Detect which cell encompasses the target text, then output its (x, y) center coordinate. 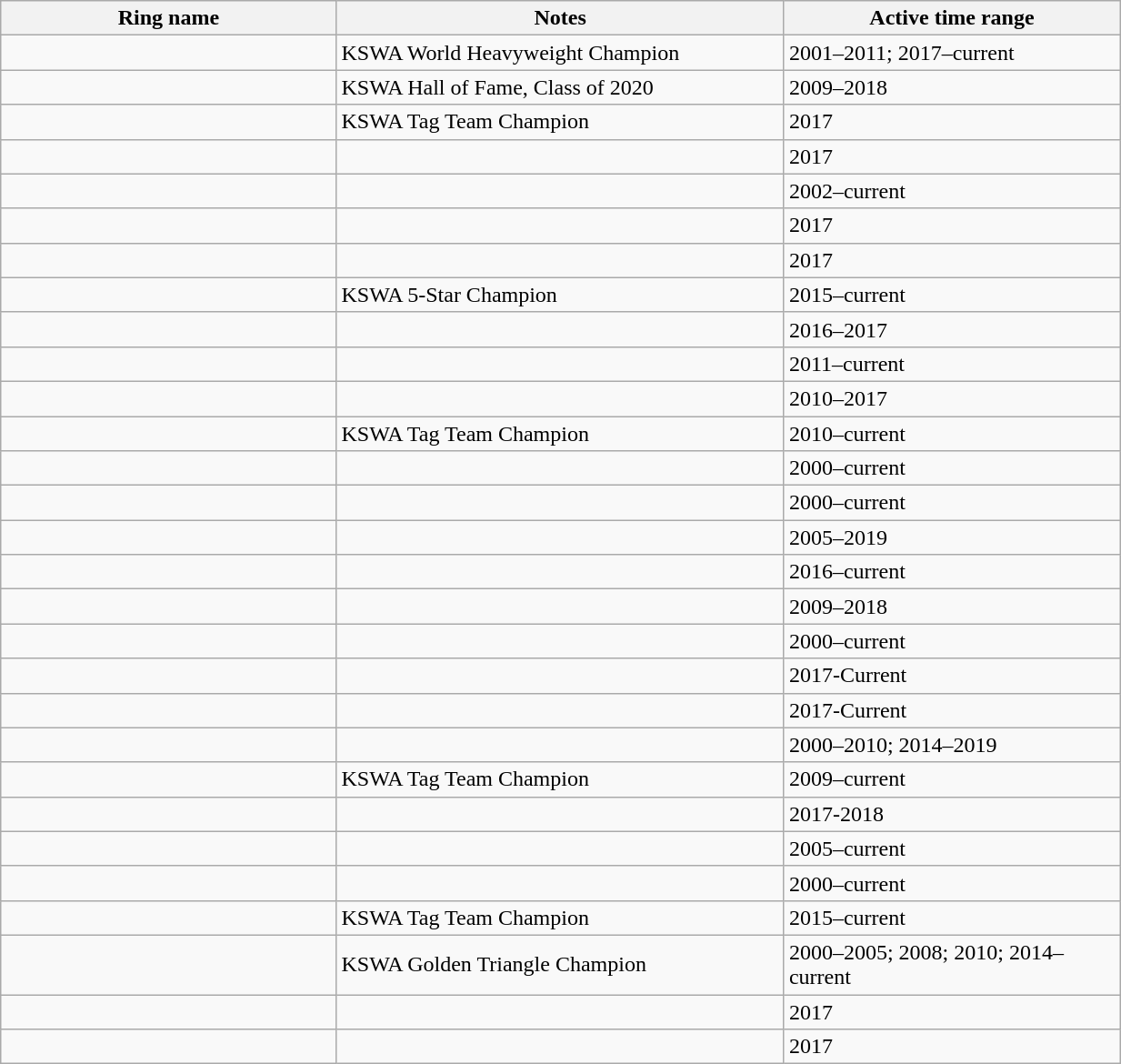
2001–2011; 2017–current (951, 53)
2016–current (951, 572)
2005–2019 (951, 537)
2000–2005; 2008; 2010; 2014–current (951, 964)
2016–2017 (951, 329)
Active time range (951, 18)
Notes (560, 18)
2000–2010; 2014–2019 (951, 745)
Ring name (169, 18)
2011–current (951, 364)
2009–current (951, 779)
2002–current (951, 191)
2005–current (951, 848)
KSWA Hall of Fame, Class of 2020 (560, 87)
KSWA 5-Star Champion (560, 295)
2017-2018 (951, 814)
KSWA World Heavyweight Champion (560, 53)
2010–current (951, 434)
2010–2017 (951, 398)
KSWA Golden Triangle Champion (560, 964)
